Pinpoint the cell where the given text exists, returning its [x, y] midpoint coordinate. 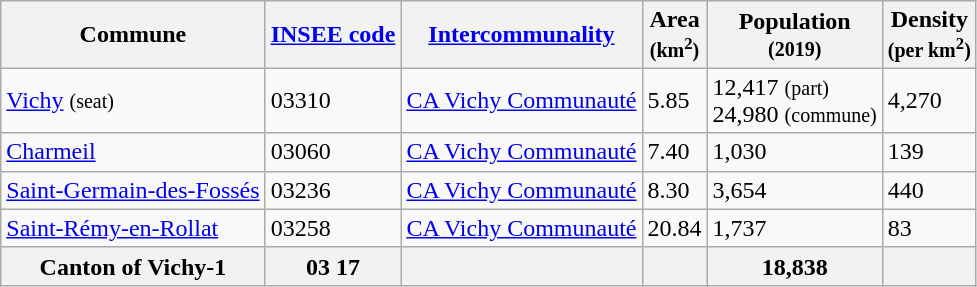
Vichy (seat) [133, 100]
Saint-Germain-des-Fossés [133, 190]
Density(per km2) [929, 34]
INSEE code [333, 34]
Charmeil [133, 152]
Saint-Rémy-en-Rollat [133, 228]
03258 [333, 228]
Canton of Vichy-1 [133, 266]
5.85 [674, 100]
440 [929, 190]
18,838 [794, 266]
83 [929, 228]
Population(2019) [794, 34]
03310 [333, 100]
03060 [333, 152]
8.30 [674, 190]
3,654 [794, 190]
Commune [133, 34]
1,030 [794, 152]
03 17 [333, 266]
4,270 [929, 100]
03236 [333, 190]
1,737 [794, 228]
12,417 (part)24,980 (commune) [794, 100]
20.84 [674, 228]
Intercommunality [522, 34]
Area(km2) [674, 34]
7.40 [674, 152]
139 [929, 152]
